From the cell containing the given text, extract its center point as (X, Y) coordinate. 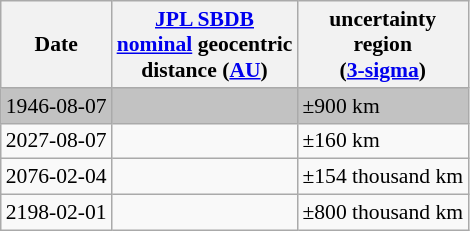
2076-02-04 (56, 177)
1946-08-07 (56, 106)
JPL SBDBnominal geocentricdistance (AU) (205, 44)
±900 km (382, 106)
±160 km (382, 141)
2027-08-07 (56, 141)
±154 thousand km (382, 177)
2198-02-01 (56, 213)
Date (56, 44)
uncertaintyregion(3-sigma) (382, 44)
±800 thousand km (382, 213)
